Output the [X, Y] coordinate of the center of the cell containing the given text.  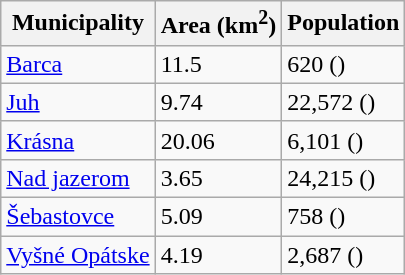
758 () [344, 217]
6,101 () [344, 140]
9.74 [218, 102]
5.09 [218, 217]
Krásna [78, 140]
20.06 [218, 140]
Juh [78, 102]
3.65 [218, 178]
620 () [344, 64]
11.5 [218, 64]
2,687 () [344, 255]
Area (km2) [218, 24]
Vyšné Opátske [78, 255]
24,215 () [344, 178]
Barca [78, 64]
Municipality [78, 24]
Population [344, 24]
4.19 [218, 255]
Šebastovce [78, 217]
Nad jazerom [78, 178]
22,572 () [344, 102]
